For the text-containing cell, return its midpoint in [X, Y] coordinate format. 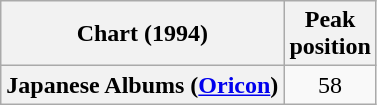
Peak position [330, 34]
Japanese Albums (Oricon) [142, 85]
58 [330, 85]
Chart (1994) [142, 34]
